Provide the (X, Y) coordinate of the cell's center where the given text is located.  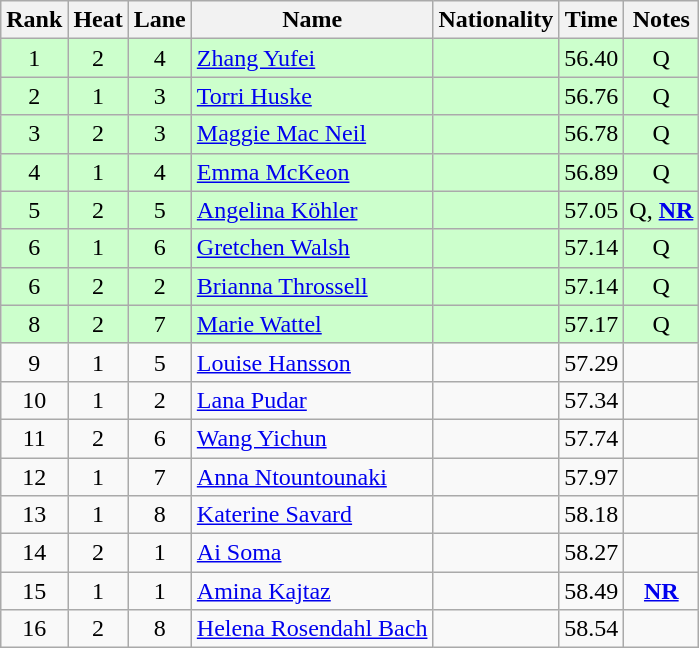
Ai Soma (312, 553)
Helena Rosendahl Bach (312, 629)
57.29 (592, 362)
57.74 (592, 438)
Time (592, 20)
Torri Huske (312, 96)
Name (312, 20)
57.05 (592, 210)
13 (34, 515)
58.27 (592, 553)
Katerine Savard (312, 515)
12 (34, 477)
Gretchen Walsh (312, 248)
57.34 (592, 400)
16 (34, 629)
57.17 (592, 324)
Nationality (496, 20)
Rank (34, 20)
15 (34, 591)
14 (34, 553)
Heat (98, 20)
58.54 (592, 629)
Anna Ntountounaki (312, 477)
Amina Kajtaz (312, 591)
56.76 (592, 96)
Lana Pudar (312, 400)
9 (34, 362)
Zhang Yufei (312, 58)
NR (662, 591)
Brianna Throssell (312, 286)
10 (34, 400)
56.40 (592, 58)
56.78 (592, 134)
Marie Wattel (312, 324)
Wang Yichun (312, 438)
57.97 (592, 477)
11 (34, 438)
Maggie Mac Neil (312, 134)
Louise Hansson (312, 362)
58.18 (592, 515)
Angelina Köhler (312, 210)
Q, NR (662, 210)
56.89 (592, 172)
Notes (662, 20)
58.49 (592, 591)
Emma McKeon (312, 172)
Lane (160, 20)
